Find where the given text appears and provide that cell's center as [x, y] coordinate. 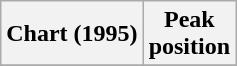
Chart (1995) [72, 34]
Peakposition [189, 34]
